For the text-containing cell, return its midpoint in (X, Y) coordinate format. 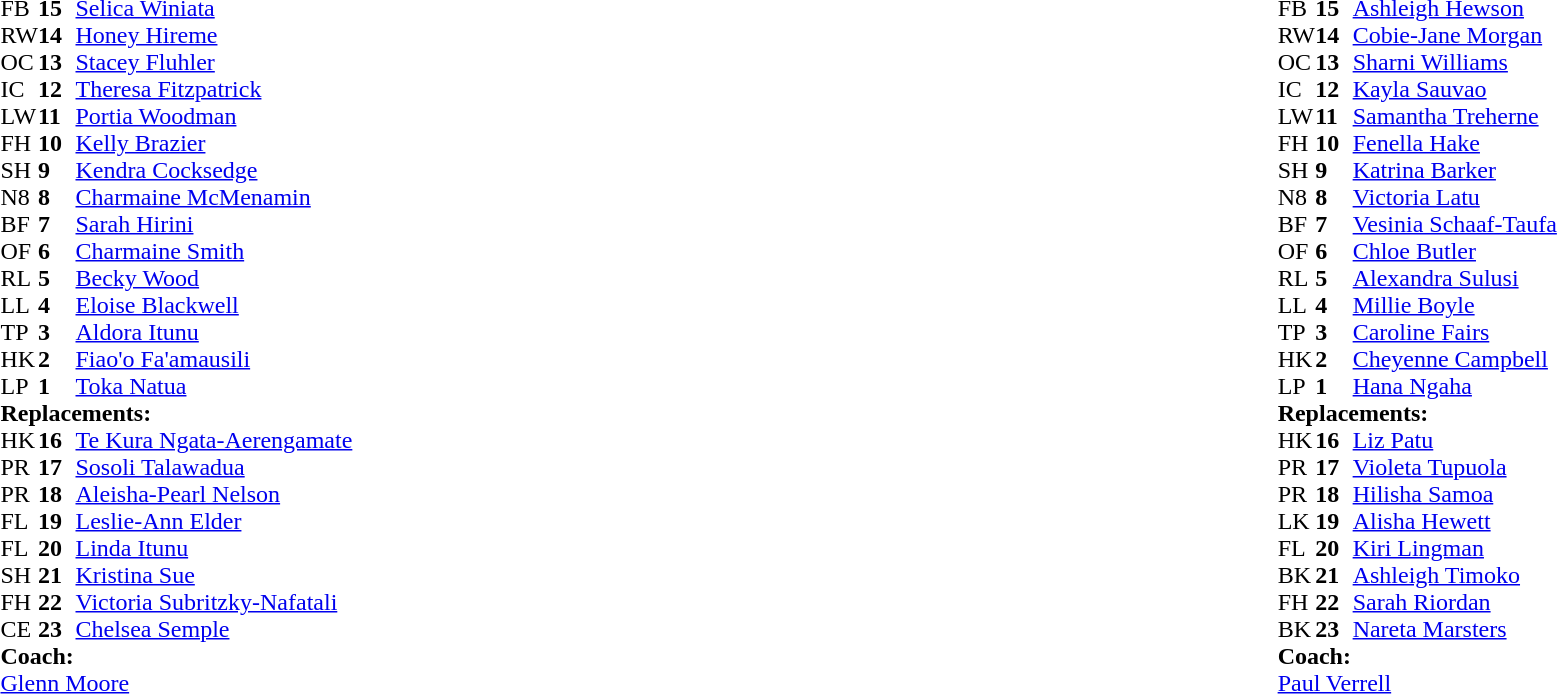
Sarah Hirini (214, 224)
Sharni Williams (1455, 62)
Portia Woodman (214, 116)
Aldora Itunu (214, 332)
Te Kura Ngata-Aerengamate (214, 440)
Eloise Blackwell (214, 306)
Kelly Brazier (214, 144)
Liz Patu (1455, 440)
Alisha Hewett (1455, 522)
CE (19, 630)
Fiao'o Fa'amausili (214, 360)
LK (1297, 522)
Hilisha Samoa (1455, 494)
Ashleigh Timoko (1455, 576)
Toka Natua (214, 386)
Victoria Latu (1455, 198)
Fenella Hake (1455, 144)
Hana Ngaha (1455, 386)
Alexandra Sulusi (1455, 278)
Cobie-Jane Morgan (1455, 36)
Chelsea Semple (214, 630)
Sarah Riordan (1455, 602)
Charmaine McMenamin (214, 198)
Honey Hireme (214, 36)
Linda Itunu (214, 548)
Millie Boyle (1455, 306)
Leslie-Ann Elder (214, 522)
Chloe Butler (1455, 252)
Kristina Sue (214, 576)
Charmaine Smith (214, 252)
Katrina Barker (1455, 170)
Kayla Sauvao (1455, 90)
Nareta Marsters (1455, 630)
Victoria Subritzky-Nafatali (214, 602)
Stacey Fluhler (214, 62)
Kendra Cocksedge (214, 170)
Violeta Tupuola (1455, 468)
Caroline Fairs (1455, 332)
Sosoli Talawadua (214, 468)
Aleisha-Pearl Nelson (214, 494)
Vesinia Schaaf-Taufa (1455, 224)
Becky Wood (214, 278)
Theresa Fitzpatrick (214, 90)
Samantha Treherne (1455, 116)
Kiri Lingman (1455, 548)
Cheyenne Campbell (1455, 360)
